For the text-containing cell, return its midpoint in [X, Y] coordinate format. 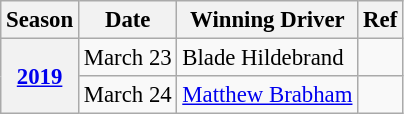
Winning Driver [268, 20]
Date [128, 20]
March 23 [128, 58]
2019 [40, 76]
Season [40, 20]
Matthew Brabham [268, 95]
Blade Hildebrand [268, 58]
Ref [380, 20]
March 24 [128, 95]
